Return the [x, y] coordinate for the center point of the cell that contains the specified text.  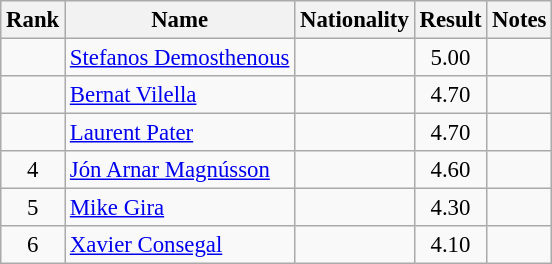
Jón Arnar Magnússon [180, 170]
Mike Gira [180, 208]
Laurent Pater [180, 133]
5.00 [450, 58]
4.60 [450, 170]
6 [33, 245]
Notes [520, 20]
4.10 [450, 245]
Nationality [354, 20]
Bernat Vilella [180, 95]
Name [180, 20]
4.30 [450, 208]
Stefanos Demosthenous [180, 58]
Rank [33, 20]
Result [450, 20]
Xavier Consegal [180, 245]
4 [33, 170]
5 [33, 208]
